Output the [X, Y] coordinate of the center of the cell containing the given text.  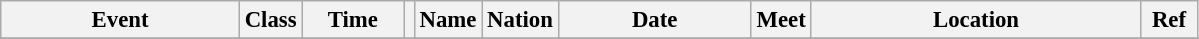
Date [654, 20]
Meet [781, 20]
Class [270, 20]
Ref [1169, 20]
Name [448, 20]
Nation [520, 20]
Time [353, 20]
Event [120, 20]
Location [976, 20]
